Detect which cell encompasses the target text, then output its (X, Y) center coordinate. 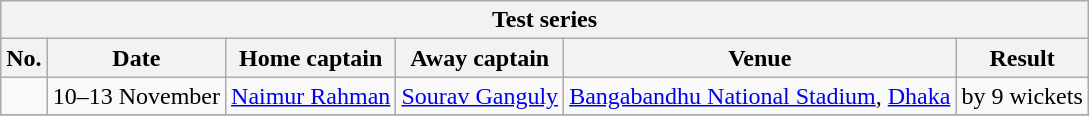
Bangabandhu National Stadium, Dhaka (760, 96)
Away captain (480, 58)
No. (24, 58)
by 9 wickets (1022, 96)
Home captain (311, 58)
Sourav Ganguly (480, 96)
Date (136, 58)
Test series (545, 20)
Result (1022, 58)
Venue (760, 58)
Naimur Rahman (311, 96)
10–13 November (136, 96)
